Provide the (X, Y) coordinate of the cell's center where the given text is located.  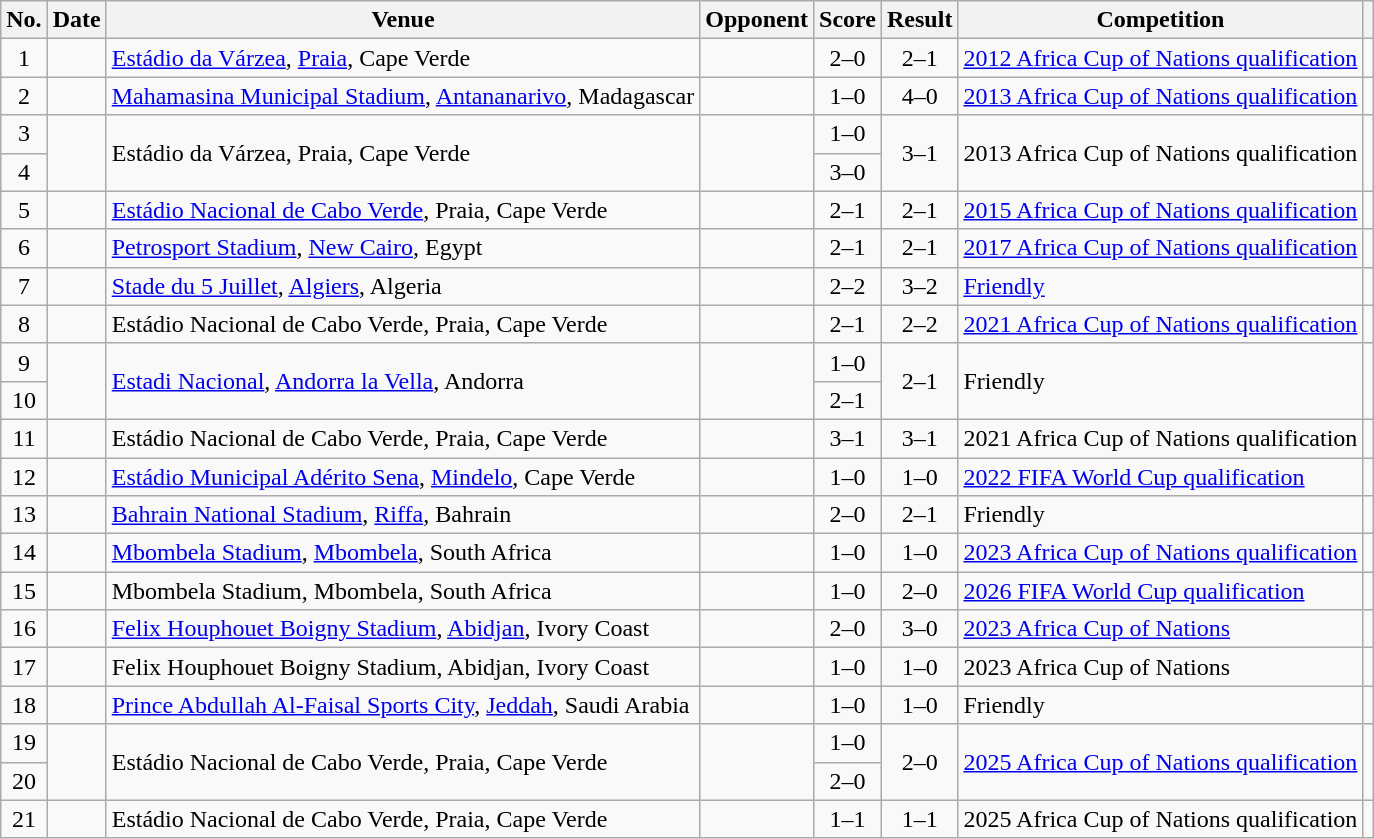
Score (848, 20)
Prince Abdullah Al-Faisal Sports City, Jeddah, Saudi Arabia (403, 705)
13 (24, 515)
Stade du 5 Juillet, Algiers, Algeria (403, 286)
Mahamasina Municipal Stadium, Antananarivo, Madagascar (403, 96)
2017 Africa Cup of Nations qualification (1160, 248)
Result (920, 20)
16 (24, 629)
Opponent (757, 20)
2022 FIFA World Cup qualification (1160, 477)
15 (24, 591)
9 (24, 362)
2023 Africa Cup of Nations qualification (1160, 553)
2012 Africa Cup of Nations qualification (1160, 58)
2 (24, 96)
12 (24, 477)
4–0 (920, 96)
10 (24, 400)
20 (24, 781)
Estadi Nacional, Andorra la Vella, Andorra (403, 381)
14 (24, 553)
Competition (1160, 20)
Bahrain National Stadium, Riffa, Bahrain (403, 515)
Petrosport Stadium, New Cairo, Egypt (403, 248)
3 (24, 134)
1 (24, 58)
21 (24, 819)
8 (24, 324)
4 (24, 172)
2026 FIFA World Cup qualification (1160, 591)
18 (24, 705)
7 (24, 286)
No. (24, 20)
2015 Africa Cup of Nations qualification (1160, 210)
11 (24, 438)
19 (24, 743)
6 (24, 248)
Date (76, 20)
Estádio Municipal Adérito Sena, Mindelo, Cape Verde (403, 477)
5 (24, 210)
17 (24, 667)
Venue (403, 20)
3–2 (920, 286)
